Detect which cell encompasses the target text, then output its (X, Y) center coordinate. 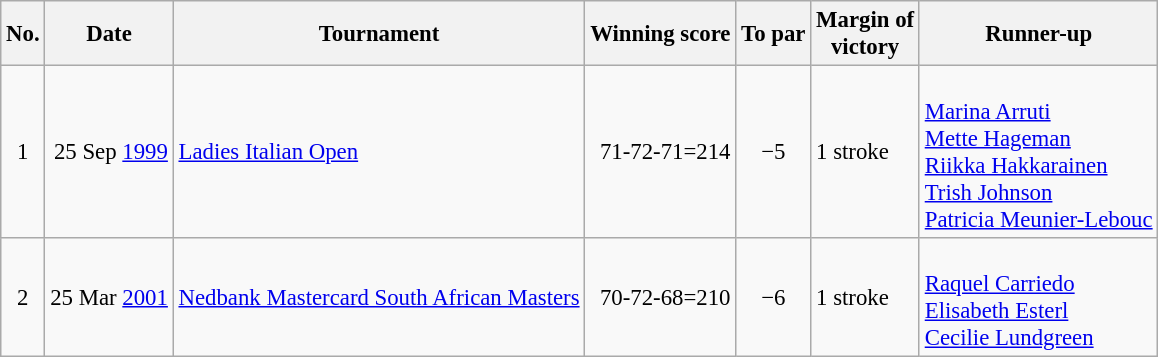
Runner-up (1038, 34)
−5 (774, 152)
To par (774, 34)
Marina Arruti Mette Hageman Riikka Hakkarainen Trish Johnson Patricia Meunier-Lebouc (1038, 152)
Nedbank Mastercard South African Masters (379, 298)
25 Mar 2001 (109, 298)
Raquel Carriedo Elisabeth Esterl Cecilie Lundgreen (1038, 298)
71-72-71=214 (660, 152)
2 (23, 298)
Margin ofvictory (866, 34)
70-72-68=210 (660, 298)
Tournament (379, 34)
25 Sep 1999 (109, 152)
No. (23, 34)
Ladies Italian Open (379, 152)
Winning score (660, 34)
1 (23, 152)
−6 (774, 298)
Date (109, 34)
